Detect which cell encompasses the target text, then output its (X, Y) center coordinate. 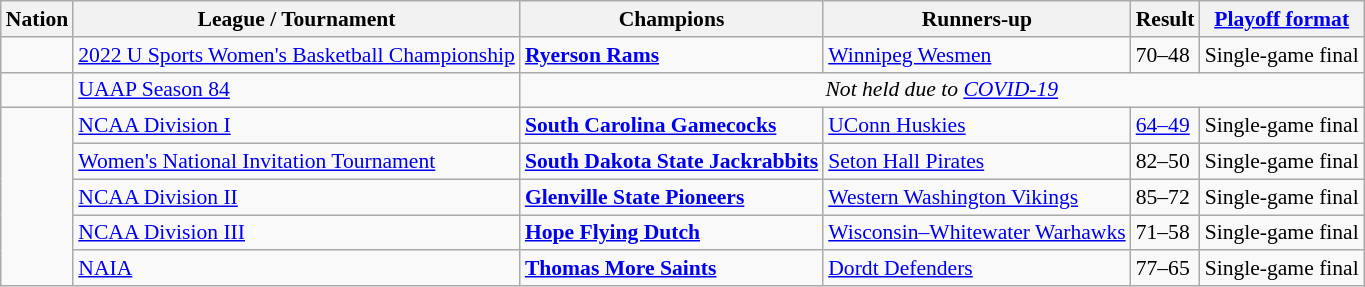
Thomas More Saints (672, 269)
League / Tournament (296, 19)
Wisconsin–Whitewater Warhawks (976, 233)
Dordt Defenders (976, 269)
Not held due to COVID-19 (942, 90)
77–65 (1166, 269)
NCAA Division I (296, 126)
64–49 (1166, 126)
Hope Flying Dutch (672, 233)
NCAA Division III (296, 233)
71–58 (1166, 233)
Western Washington Vikings (976, 197)
Runners-up (976, 19)
UConn Huskies (976, 126)
Result (1166, 19)
South Dakota State Jackrabbits (672, 162)
Ryerson Rams (672, 55)
Winnipeg Wesmen (976, 55)
2022 U Sports Women's Basketball Championship (296, 55)
85–72 (1166, 197)
82–50 (1166, 162)
NAIA (296, 269)
Seton Hall Pirates (976, 162)
UAAP Season 84 (296, 90)
Playoff format (1282, 19)
Glenville State Pioneers (672, 197)
South Carolina Gamecocks (672, 126)
Champions (672, 19)
Women's National Invitation Tournament (296, 162)
70–48 (1166, 55)
Nation (37, 19)
NCAA Division II (296, 197)
